Find where the given text appears and provide that cell's center as [X, Y] coordinate. 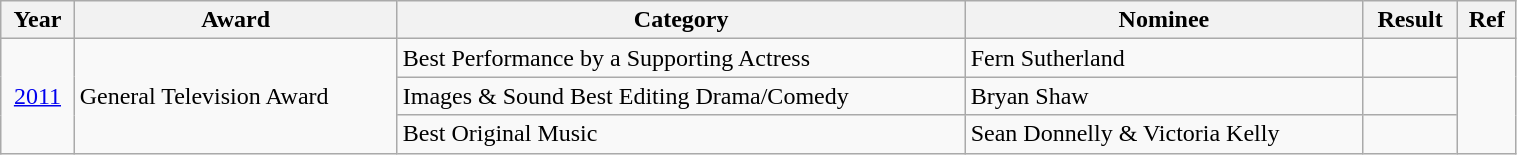
Sean Donnelly & Victoria Kelly [1164, 134]
General Television Award [236, 96]
Award [236, 20]
Ref [1487, 20]
Year [38, 20]
Fern Sutherland [1164, 58]
Best Performance by a Supporting Actress [681, 58]
Nominee [1164, 20]
Best Original Music [681, 134]
Result [1410, 20]
2011 [38, 96]
Category [681, 20]
Images & Sound Best Editing Drama/Comedy [681, 96]
Bryan Shaw [1164, 96]
